Return (x, y) of the center of cell containing provided text 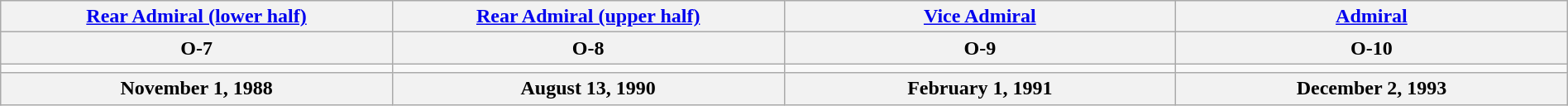
Rear Admiral (upper half) (588, 17)
O-10 (1372, 48)
Vice Admiral (980, 17)
August 13, 1990 (588, 89)
O-8 (588, 48)
O-7 (197, 48)
November 1, 1988 (197, 89)
Rear Admiral (lower half) (197, 17)
December 2, 1993 (1372, 89)
February 1, 1991 (980, 89)
O-9 (980, 48)
Admiral (1372, 17)
